Return the [x, y] coordinate for the center point of the cell that contains the specified text.  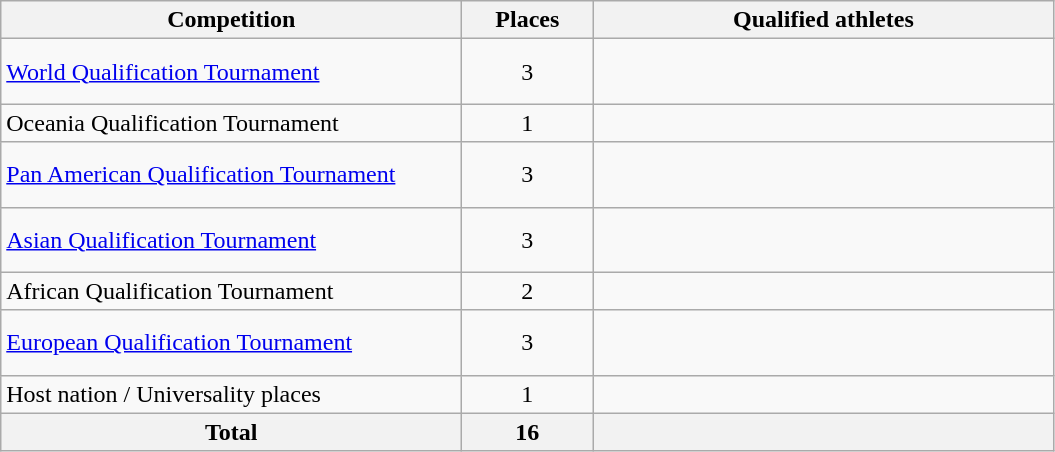
2 [528, 291]
Pan American Qualification Tournament [232, 174]
African Qualification Tournament [232, 291]
Host nation / Universality places [232, 394]
Competition [232, 20]
Places [528, 20]
World Qualification Tournament [232, 72]
Total [232, 432]
16 [528, 432]
European Qualification Tournament [232, 342]
Oceania Qualification Tournament [232, 123]
Asian Qualification Tournament [232, 240]
Qualified athletes [824, 20]
